Search for the cell housing the specified text and yield its [x, y] center coordinate. 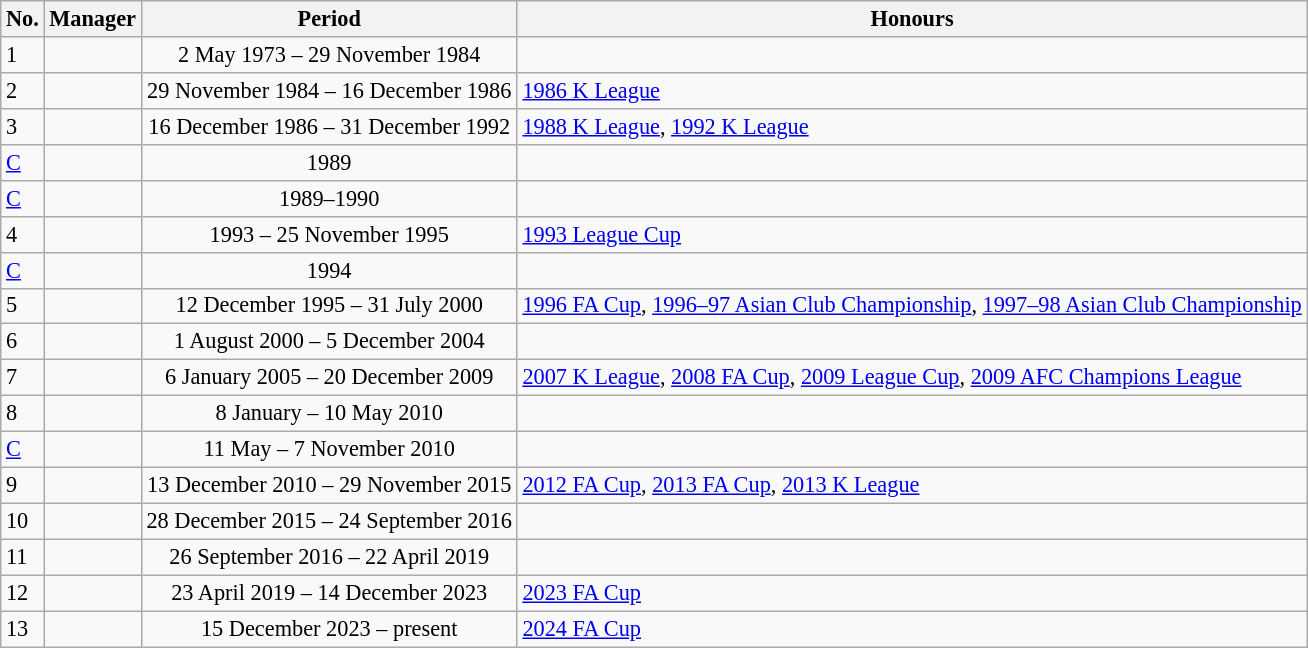
1988 K League, 1992 K League [912, 126]
12 December 1995 – 31 July 2000 [329, 306]
Manager [92, 19]
5 [22, 306]
13 [22, 629]
15 December 2023 – present [329, 629]
9 [22, 485]
No. [22, 19]
10 [22, 521]
8 [22, 414]
1994 [329, 270]
1989–1990 [329, 198]
1989 [329, 162]
1993 – 25 November 1995 [329, 234]
2 [22, 90]
2012 FA Cup, 2013 FA Cup, 2013 K League [912, 485]
1996 FA Cup, 1996–97 Asian Club Championship, 1997–98 Asian Club Championship [912, 306]
13 December 2010 – 29 November 2015 [329, 485]
26 September 2016 – 22 April 2019 [329, 557]
29 November 1984 – 16 December 1986 [329, 90]
Period [329, 19]
23 April 2019 – 14 December 2023 [329, 593]
6 January 2005 – 20 December 2009 [329, 378]
16 December 1986 – 31 December 1992 [329, 126]
12 [22, 593]
2 May 1973 – 29 November 1984 [329, 55]
1 August 2000 – 5 December 2004 [329, 342]
11 [22, 557]
3 [22, 126]
Honours [912, 19]
8 January – 10 May 2010 [329, 414]
4 [22, 234]
6 [22, 342]
2007 K League, 2008 FA Cup, 2009 League Cup, 2009 AFC Champions League [912, 378]
11 May – 7 November 2010 [329, 450]
1 [22, 55]
2024 FA Cup [912, 629]
2023 FA Cup [912, 593]
1986 K League [912, 90]
7 [22, 378]
28 December 2015 – 24 September 2016 [329, 521]
1993 League Cup [912, 234]
